Capture the cell that displays the provided text and extract its (x, y) central coordinate. 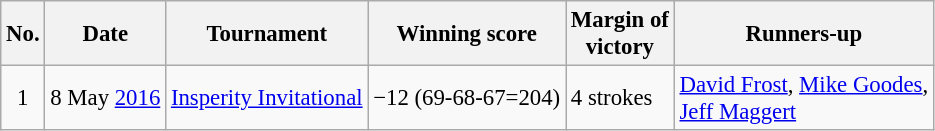
Runners-up (804, 34)
−12 (69-68-67=204) (467, 98)
Tournament (267, 34)
Date (106, 34)
4 strokes (620, 98)
1 (23, 98)
No. (23, 34)
Margin ofvictory (620, 34)
Insperity Invitational (267, 98)
8 May 2016 (106, 98)
David Frost, Mike Goodes, Jeff Maggert (804, 98)
Winning score (467, 34)
